Provide the [x, y] coordinate of the cell's center where the given text is located.  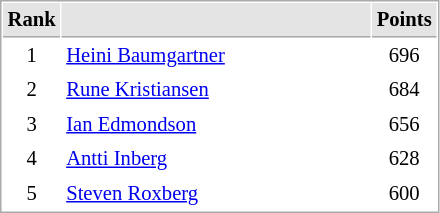
4 [32, 158]
684 [404, 90]
Ian Edmondson [216, 124]
Steven Roxberg [216, 194]
Points [404, 20]
1 [32, 56]
656 [404, 124]
Rank [32, 20]
5 [32, 194]
Rune Kristiansen [216, 90]
Heini Baumgartner [216, 56]
2 [32, 90]
600 [404, 194]
Antti Inberg [216, 158]
628 [404, 158]
696 [404, 56]
3 [32, 124]
